Output the (X, Y) coordinate of the center of the cell containing the given text.  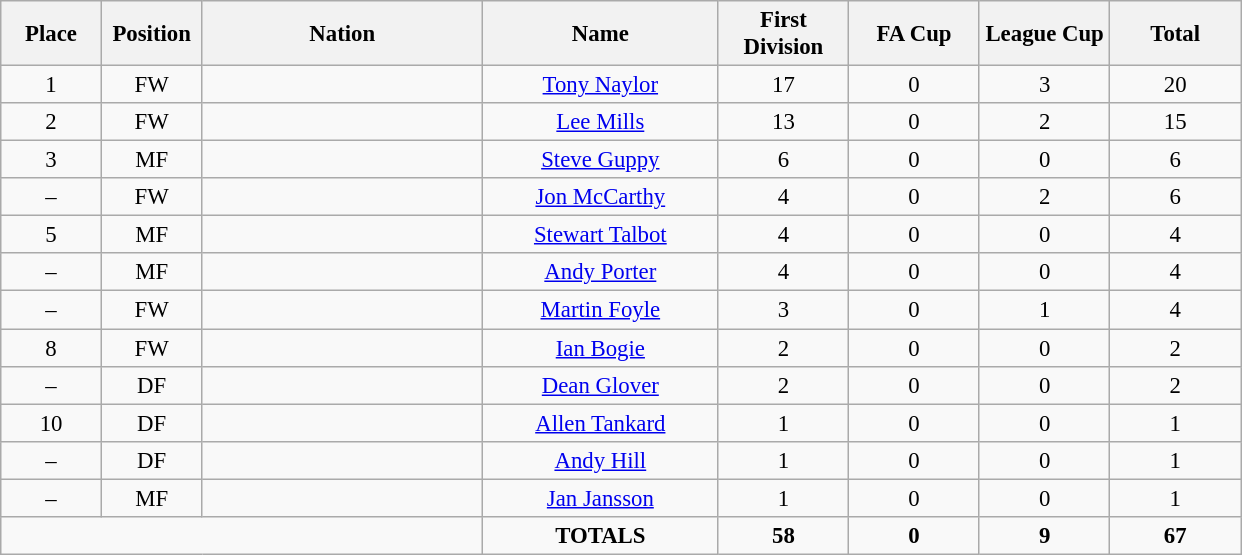
10 (52, 423)
League Cup (1044, 34)
FA Cup (914, 34)
15 (1176, 122)
Andy Hill (601, 460)
First Division (784, 34)
Stewart Talbot (601, 235)
Total (1176, 34)
TOTALS (601, 536)
Place (52, 34)
8 (52, 348)
Lee Mills (601, 122)
Ian Bogie (601, 348)
9 (1044, 536)
Jon McCarthy (601, 197)
Tony Naylor (601, 85)
13 (784, 122)
Nation (342, 34)
Allen Tankard (601, 423)
Jan Jansson (601, 498)
17 (784, 85)
Steve Guppy (601, 160)
67 (1176, 536)
20 (1176, 85)
Position (152, 34)
5 (52, 235)
Andy Porter (601, 273)
58 (784, 536)
Dean Glover (601, 385)
Name (601, 34)
Martin Foyle (601, 310)
